Extract the (X, Y) coordinate from the center of the cell holding the provided text.  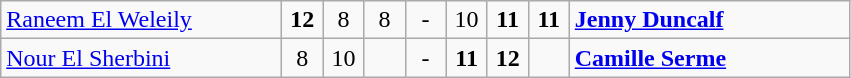
Jenny Duncalf (710, 20)
Nour El Sherbini (142, 58)
Camille Serme (710, 58)
Raneem El Weleily (142, 20)
